From the cell containing the given text, extract its center point as (X, Y) coordinate. 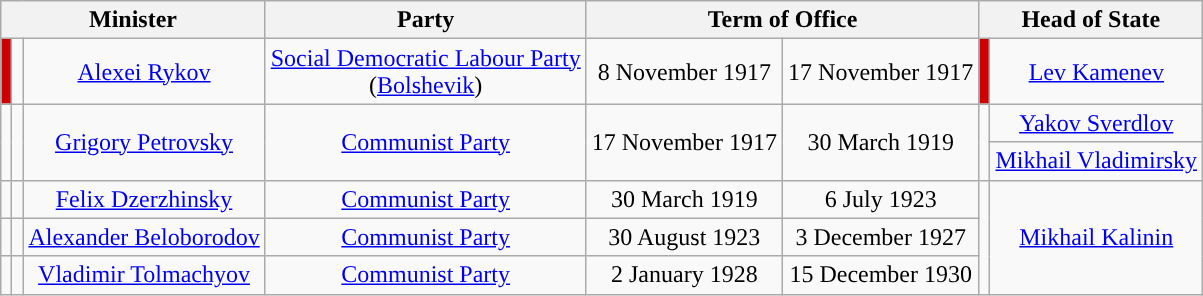
Alexei Rykov (144, 72)
8 November 1917 (684, 72)
Minister (133, 20)
Mikhail Kalinin (1096, 237)
6 July 1923 (881, 199)
Lev Kamenev (1096, 72)
Vladimir Tolmachyov (144, 275)
Head of State (1091, 20)
Alexander Beloborodov (144, 237)
3 December 1927 (881, 237)
Grigory Petrovsky (144, 142)
Social Democratic Labour Party(Bolshevik) (426, 72)
Term of Office (782, 20)
15 December 1930 (881, 275)
Felix Dzerzhinsky (144, 199)
Yakov Sverdlov (1096, 123)
Mikhail Vladimirsky (1096, 161)
2 January 1928 (684, 275)
Party (426, 20)
30 August 1923 (684, 237)
